Capture the cell that displays the provided text and extract its (x, y) central coordinate. 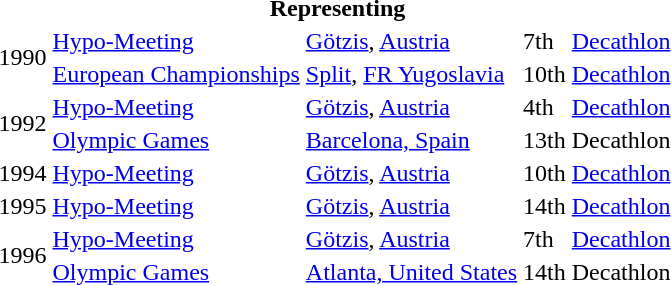
Split, FR Yugoslavia (411, 74)
Barcelona, Spain (411, 140)
Olympic Games (176, 140)
13th (545, 140)
European Championships (176, 74)
4th (545, 107)
14th (545, 206)
